Scan for the cell matching the given text and deliver its (X, Y) coordinate at center. 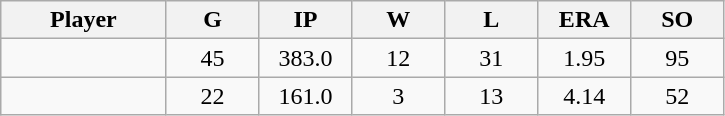
12 (398, 58)
161.0 (306, 96)
G (212, 20)
3 (398, 96)
1.95 (584, 58)
22 (212, 96)
45 (212, 58)
ERA (584, 20)
W (398, 20)
52 (678, 96)
SO (678, 20)
13 (492, 96)
L (492, 20)
IP (306, 20)
383.0 (306, 58)
31 (492, 58)
95 (678, 58)
4.14 (584, 96)
Player (84, 20)
